Detect which cell encompasses the target text, then output its (x, y) center coordinate. 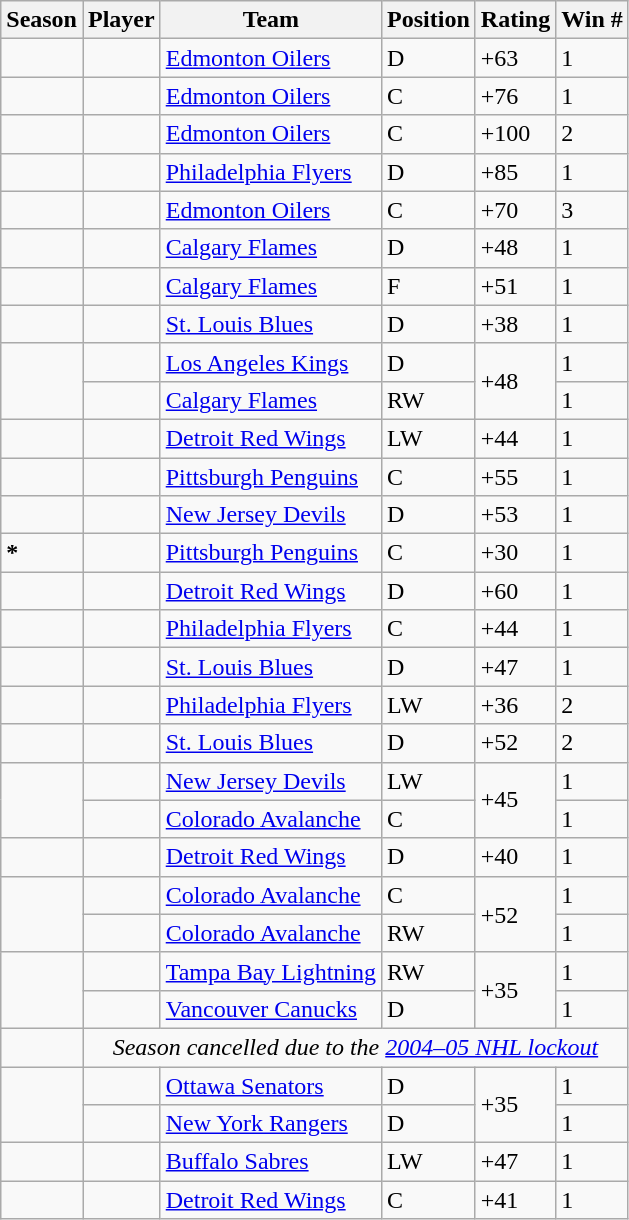
* (42, 553)
New York Rangers (270, 1124)
+85 (515, 172)
+55 (515, 477)
Vancouver Canucks (270, 1009)
+40 (515, 857)
+63 (515, 58)
Win # (592, 20)
+36 (515, 705)
F (429, 286)
Rating (515, 20)
Buffalo Sabres (270, 1162)
+30 (515, 553)
+60 (515, 591)
Season cancelled due to the 2004–05 NHL lockout (355, 1047)
+70 (515, 210)
Position (429, 20)
Player (121, 20)
+51 (515, 286)
Los Angeles Kings (270, 362)
Season (42, 20)
Ottawa Senators (270, 1085)
+53 (515, 515)
+100 (515, 134)
+41 (515, 1200)
3 (592, 210)
+38 (515, 324)
+76 (515, 96)
+45 (515, 800)
Team (270, 20)
Tampa Bay Lightning (270, 971)
